Extract the (x, y) coordinate from the center of the cell holding the provided text.  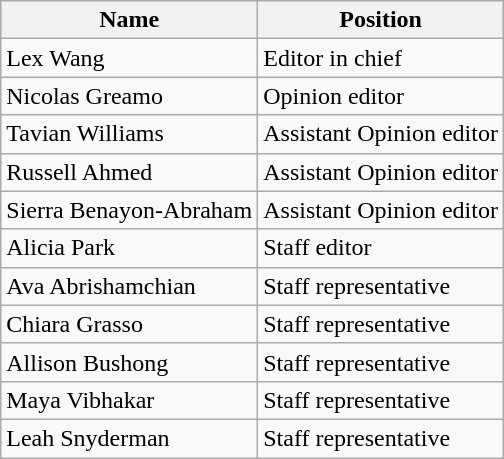
Staff editor (381, 248)
Opinion editor (381, 96)
Ava Abrishamchian (130, 286)
Lex Wang (130, 58)
Tavian Williams (130, 134)
Editor in chief (381, 58)
Allison Bushong (130, 362)
Chiara Grasso (130, 324)
Sierra Benayon-Abraham (130, 210)
Alicia Park (130, 248)
Nicolas Greamo (130, 96)
Russell Ahmed (130, 172)
Maya Vibhakar (130, 400)
Name (130, 20)
Position (381, 20)
Leah Snyderman (130, 438)
